Identify which cell holds the provided text, then report its (x, y) central coordinate. 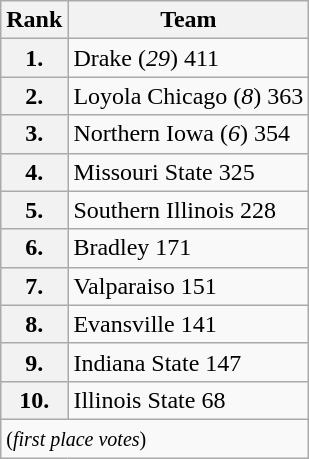
3. (34, 134)
Bradley 171 (188, 248)
Southern Illinois 228 (188, 210)
Illinois State 68 (188, 400)
Team (188, 20)
5. (34, 210)
8. (34, 324)
9. (34, 362)
1. (34, 58)
2. (34, 96)
4. (34, 172)
6. (34, 248)
Indiana State 147 (188, 362)
Rank (34, 20)
10. (34, 400)
Valparaiso 151 (188, 286)
Missouri State 325 (188, 172)
Drake (29) 411 (188, 58)
Loyola Chicago (8) 363 (188, 96)
7. (34, 286)
Evansville 141 (188, 324)
(first place votes) (155, 438)
Northern Iowa (6) 354 (188, 134)
